Determine the [X, Y] coordinate at the center of the cell enclosing the given text.  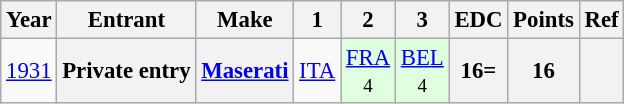
FRA4 [368, 72]
3 [422, 20]
1931 [29, 72]
2 [368, 20]
EDC [478, 20]
16 [544, 72]
Private entry [126, 72]
Ref [602, 20]
Maserati [245, 72]
Entrant [126, 20]
Points [544, 20]
Year [29, 20]
BEL4 [422, 72]
1 [318, 20]
16= [478, 72]
Make [245, 20]
ITA [318, 72]
